Provide the (x, y) coordinate of the cell's center where the given text is located.  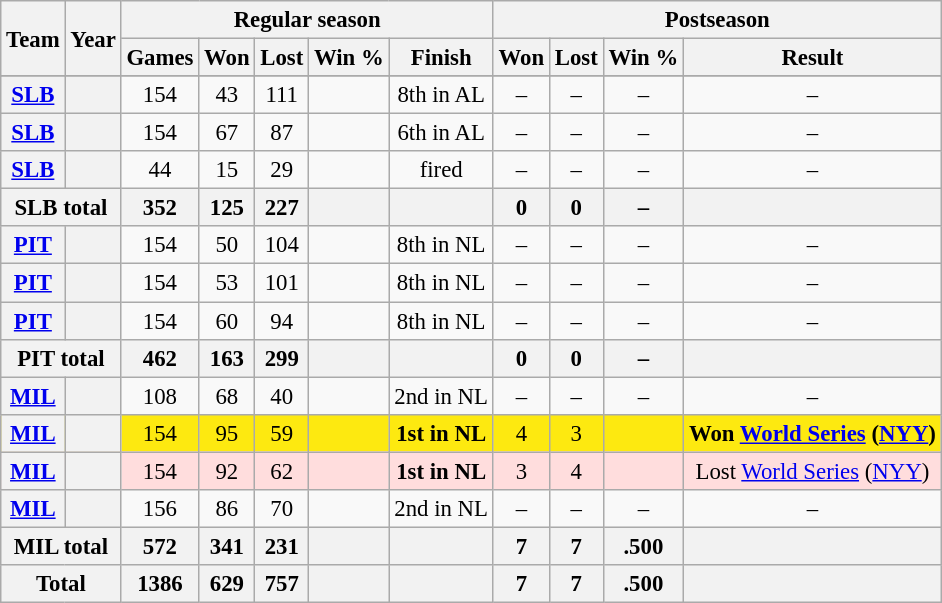
572 (160, 546)
Lost World Series (NYY) (813, 471)
PIT total (61, 358)
70 (282, 509)
29 (282, 170)
8th in AL (441, 95)
Year (93, 38)
62 (282, 471)
60 (227, 321)
Regular season (307, 20)
SLB total (61, 208)
1386 (160, 584)
Result (813, 58)
44 (160, 170)
Games (160, 58)
53 (227, 283)
6th in AL (441, 133)
Finish (441, 58)
87 (282, 133)
95 (227, 433)
92 (227, 471)
59 (282, 433)
40 (282, 396)
68 (227, 396)
43 (227, 95)
227 (282, 208)
231 (282, 546)
MIL total (61, 546)
Total (61, 584)
629 (227, 584)
163 (227, 358)
156 (160, 509)
67 (227, 133)
94 (282, 321)
Postseason (717, 20)
299 (282, 358)
462 (160, 358)
50 (227, 245)
Team (33, 38)
Won World Series (NYY) (813, 433)
86 (227, 509)
341 (227, 546)
125 (227, 208)
15 (227, 170)
111 (282, 95)
104 (282, 245)
108 (160, 396)
757 (282, 584)
352 (160, 208)
101 (282, 283)
fired (441, 170)
